Extract the (X, Y) coordinate from the center of the cell holding the provided text.  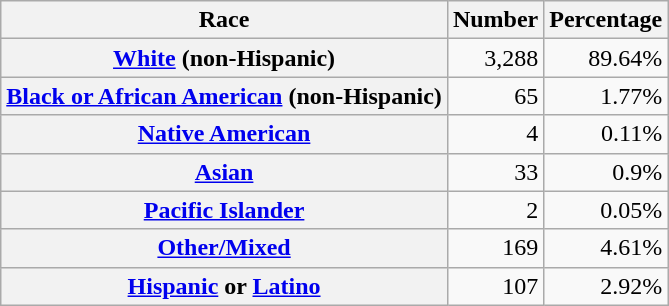
Native American (224, 134)
Other/Mixed (224, 248)
2 (495, 210)
89.64% (606, 58)
Asian (224, 172)
White (non-Hispanic) (224, 58)
4.61% (606, 248)
1.77% (606, 96)
0.9% (606, 172)
33 (495, 172)
4 (495, 134)
Pacific Islander (224, 210)
169 (495, 248)
Race (224, 20)
0.05% (606, 210)
Number (495, 20)
Black or African American (non-Hispanic) (224, 96)
3,288 (495, 58)
107 (495, 286)
0.11% (606, 134)
Hispanic or Latino (224, 286)
Percentage (606, 20)
2.92% (606, 286)
65 (495, 96)
